Return the (x, y) coordinate for the center point of the cell that contains the specified text.  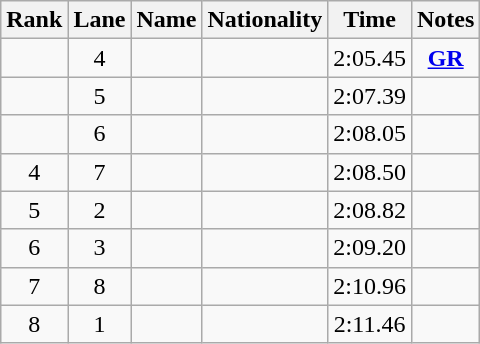
2:11.46 (370, 324)
2:08.82 (370, 210)
2:05.45 (370, 58)
2:10.96 (370, 286)
GR (445, 58)
Lane (100, 20)
Rank (34, 20)
2:09.20 (370, 248)
Nationality (265, 20)
3 (100, 248)
Notes (445, 20)
Name (166, 20)
2:08.05 (370, 134)
2:08.50 (370, 172)
2 (100, 210)
1 (100, 324)
Time (370, 20)
2:07.39 (370, 96)
